Extract the (X, Y) coordinate from the center of the cell holding the provided text.  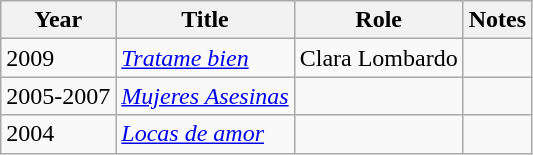
Role (378, 20)
Clara Lombardo (378, 58)
Title (205, 20)
2005-2007 (58, 96)
Year (58, 20)
Mujeres Asesinas (205, 96)
Notes (497, 20)
2009 (58, 58)
Tratame bien (205, 58)
Locas de amor (205, 134)
2004 (58, 134)
